Output the [X, Y] coordinate of the center of the cell containing the given text.  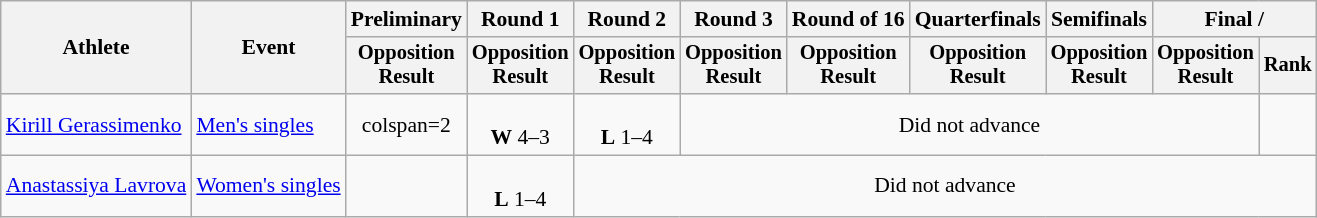
Round 2 [628, 19]
Rank [1288, 66]
Quarterfinals [978, 19]
W 4–3 [520, 124]
colspan=2 [406, 124]
Round of 16 [848, 19]
Anastassiya Lavrova [96, 186]
Round 3 [734, 19]
Round 1 [520, 19]
Final / [1234, 19]
Semifinals [1100, 19]
Women's singles [268, 186]
Kirill Gerassimenko [96, 124]
Event [268, 48]
Athlete [96, 48]
Men's singles [268, 124]
Preliminary [406, 19]
